Detect which cell encompasses the target text, then output its [X, Y] center coordinate. 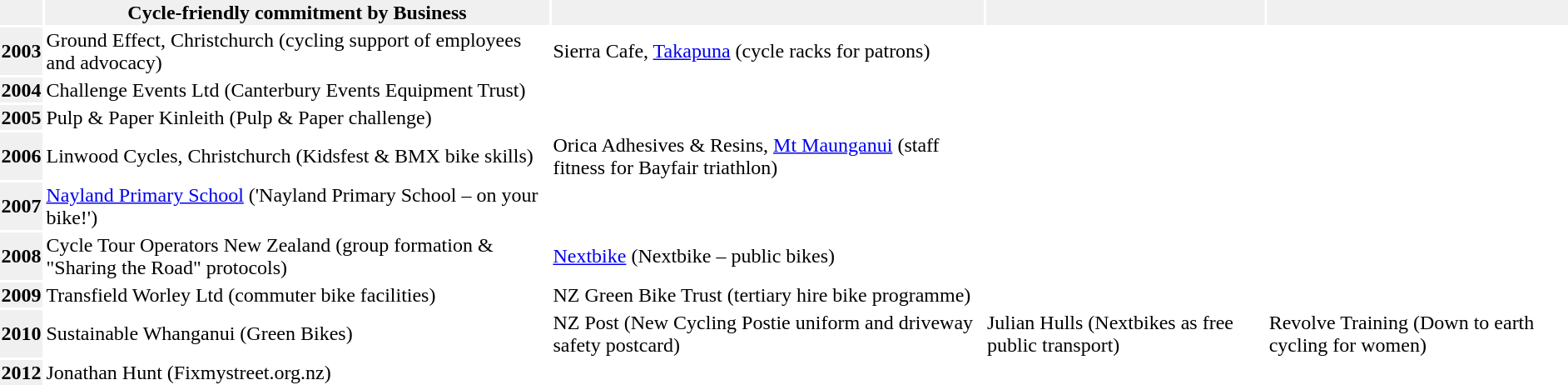
2003 [22, 52]
2009 [22, 295]
Linwood Cycles, Christchurch (Kidsfest & BMX bike skills) [297, 157]
Ground Effect, Christchurch (cycling support of employees and advocacy) [297, 52]
Julian Hulls (Nextbikes as free public transport) [1126, 333]
2008 [22, 257]
Sustainable Whanganui (Green Bikes) [297, 333]
Challenge Events Ltd (Canterbury Events Equipment Trust) [297, 90]
Jonathan Hunt (Fixmystreet.org.nz) [297, 372]
Transfield Worley Ltd (commuter bike facilities) [297, 295]
Orica Adhesives & Resins, Mt Maunganui (staff fitness for Bayfair triathlon) [767, 157]
Nextbike (Nextbike – public bikes) [767, 257]
2010 [22, 333]
NZ Green Bike Trust (tertiary hire bike programme) [767, 295]
Cycle Tour Operators New Zealand (group formation & "Sharing the Road" protocols) [297, 257]
Revolve Training (Down to earth cycling for women) [1418, 333]
2004 [22, 90]
Nayland Primary School ('Nayland Primary School – on your bike!') [297, 207]
NZ Post (New Cycling Postie uniform and driveway safety postcard) [767, 333]
Cycle-friendly commitment by Business [297, 12]
Sierra Cafe, Takapuna (cycle racks for patrons) [767, 52]
2006 [22, 157]
2005 [22, 117]
2012 [22, 372]
2007 [22, 207]
Pulp & Paper Kinleith (Pulp & Paper challenge) [297, 117]
